Capture the cell that displays the provided text and extract its [x, y] central coordinate. 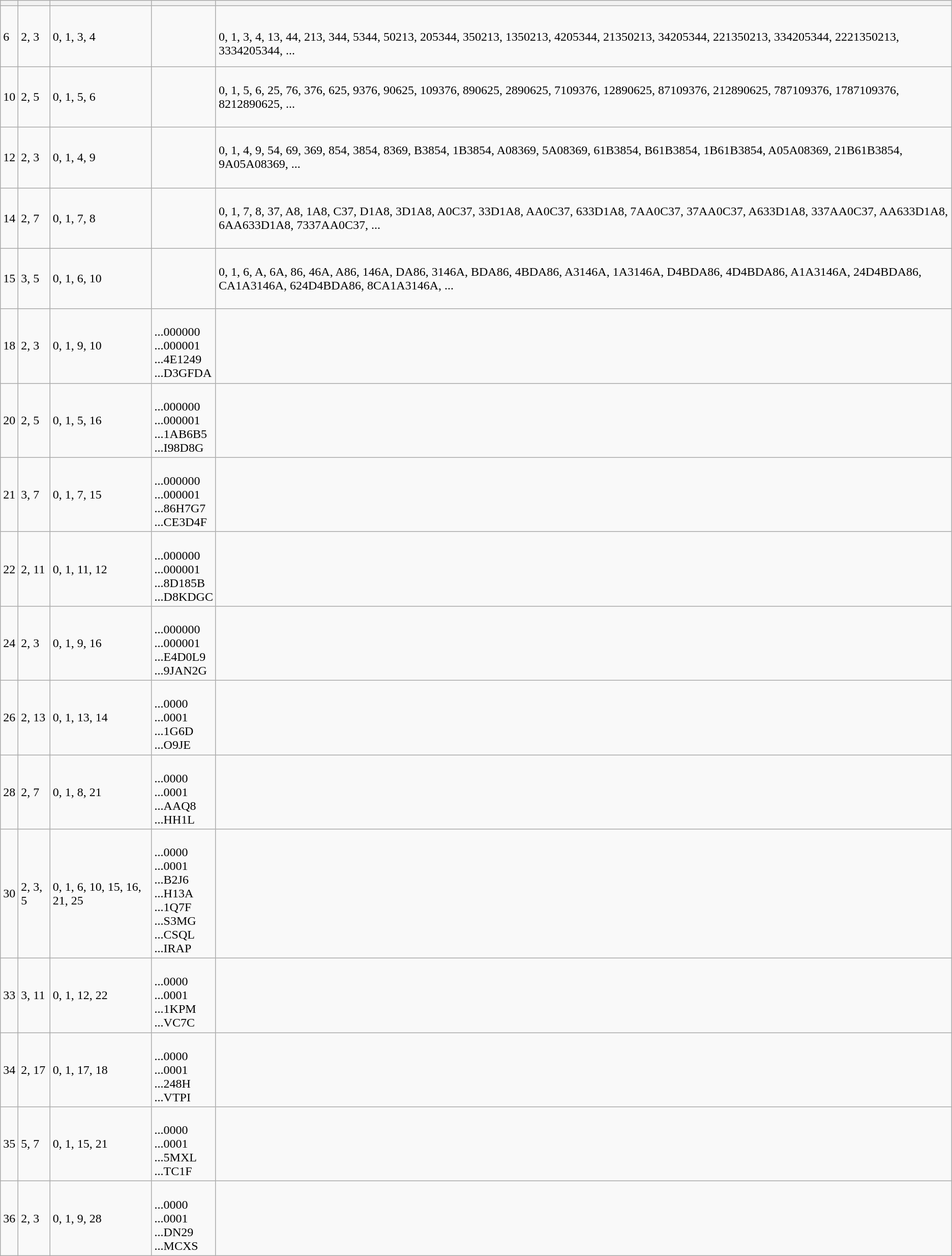
0, 1, 5, 6, 25, 76, 376, 625, 9376, 90625, 109376, 890625, 2890625, 7109376, 12890625, 87109376, 212890625, 787109376, 1787109376, 8212890625, ... [584, 97]
20 [9, 420]
18 [9, 346]
0, 1, 13, 14 [101, 717]
...000000...000001...8D185B...D8KDGC [184, 569]
0, 1, 6, 10 [101, 279]
0, 1, 3, 4, 13, 44, 213, 344, 5344, 50213, 205344, 350213, 1350213, 4205344, 21350213, 34205344, 221350213, 334205344, 2221350213, 3334205344, ... [584, 37]
5, 7 [34, 1144]
10 [9, 97]
...0000...0001...AAQ8...HH1L [184, 792]
33 [9, 996]
21 [9, 494]
12 [9, 158]
...000000...000001...E4D0L9...9JAN2G [184, 643]
0, 1, 8, 21 [101, 792]
28 [9, 792]
0, 1, 5, 6 [101, 97]
...0000...0001...1KPM...VC7C [184, 996]
...0000...0001...B2J6...H13A...1Q7F...S3MG...CSQL...IRAP [184, 894]
...000000...000001...86H7G7...CE3D4F [184, 494]
0, 1, 17, 18 [101, 1070]
3, 5 [34, 279]
0, 1, 11, 12 [101, 569]
0, 1, 12, 22 [101, 996]
14 [9, 218]
36 [9, 1218]
35 [9, 1144]
6 [9, 37]
0, 1, 15, 21 [101, 1144]
0, 1, 3, 4 [101, 37]
0, 1, 9, 16 [101, 643]
24 [9, 643]
...000000...000001...1AB6B5...I98D8G [184, 420]
...0000...0001...DN29...MCXS [184, 1218]
0, 1, 7, 8 [101, 218]
15 [9, 279]
2, 11 [34, 569]
0, 1, 7, 15 [101, 494]
0, 1, 9, 28 [101, 1218]
0, 1, 4, 9 [101, 158]
22 [9, 569]
...0000...0001...1G6D...O9JE [184, 717]
...0000...0001...248H...VTPI [184, 1070]
0, 1, 6, 10, 15, 16, 21, 25 [101, 894]
30 [9, 894]
0, 1, 5, 16 [101, 420]
2, 13 [34, 717]
...0000...0001...5MXL...TC1F [184, 1144]
2, 17 [34, 1070]
3, 7 [34, 494]
26 [9, 717]
0, 1, 9, 10 [101, 346]
3, 11 [34, 996]
2, 3, 5 [34, 894]
0, 1, 4, 9, 54, 69, 369, 854, 3854, 8369, B3854, 1B3854, A08369, 5A08369, 61B3854, B61B3854, 1B61B3854, A05A08369, 21B61B3854, 9A05A08369, ... [584, 158]
...000000...000001...4E1249...D3GFDA [184, 346]
34 [9, 1070]
